Detect which cell encompasses the target text, then output its (X, Y) center coordinate. 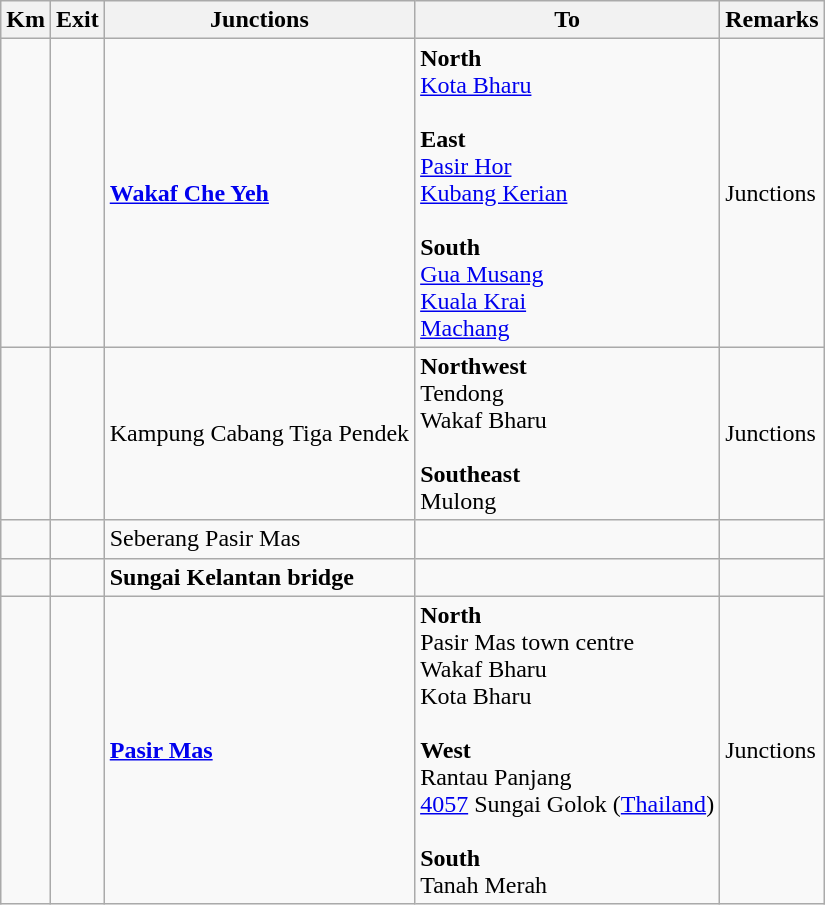
To (568, 20)
Wakaf Che Yeh (259, 193)
Remarks (772, 20)
Km (26, 20)
North Pasir Mas town centre Wakaf Bharu Kota BharuWest Rantau Panjang4057 Sungai Golok (Thailand)South Tanah Merah (568, 750)
Kampung Cabang Tiga Pendek (259, 434)
Northwest Tendong Wakaf BharuSoutheast Mulong (568, 434)
Seberang Pasir Mas (259, 539)
Pasir Mas (259, 750)
North Kota Bharu East Pasir Hor Kubang KerianSouth Gua Musang Kuala Krai Machang (568, 193)
Exit (77, 20)
Sungai Kelantan bridge (259, 577)
